Scan for the cell matching the given text and deliver its (x, y) coordinate at center. 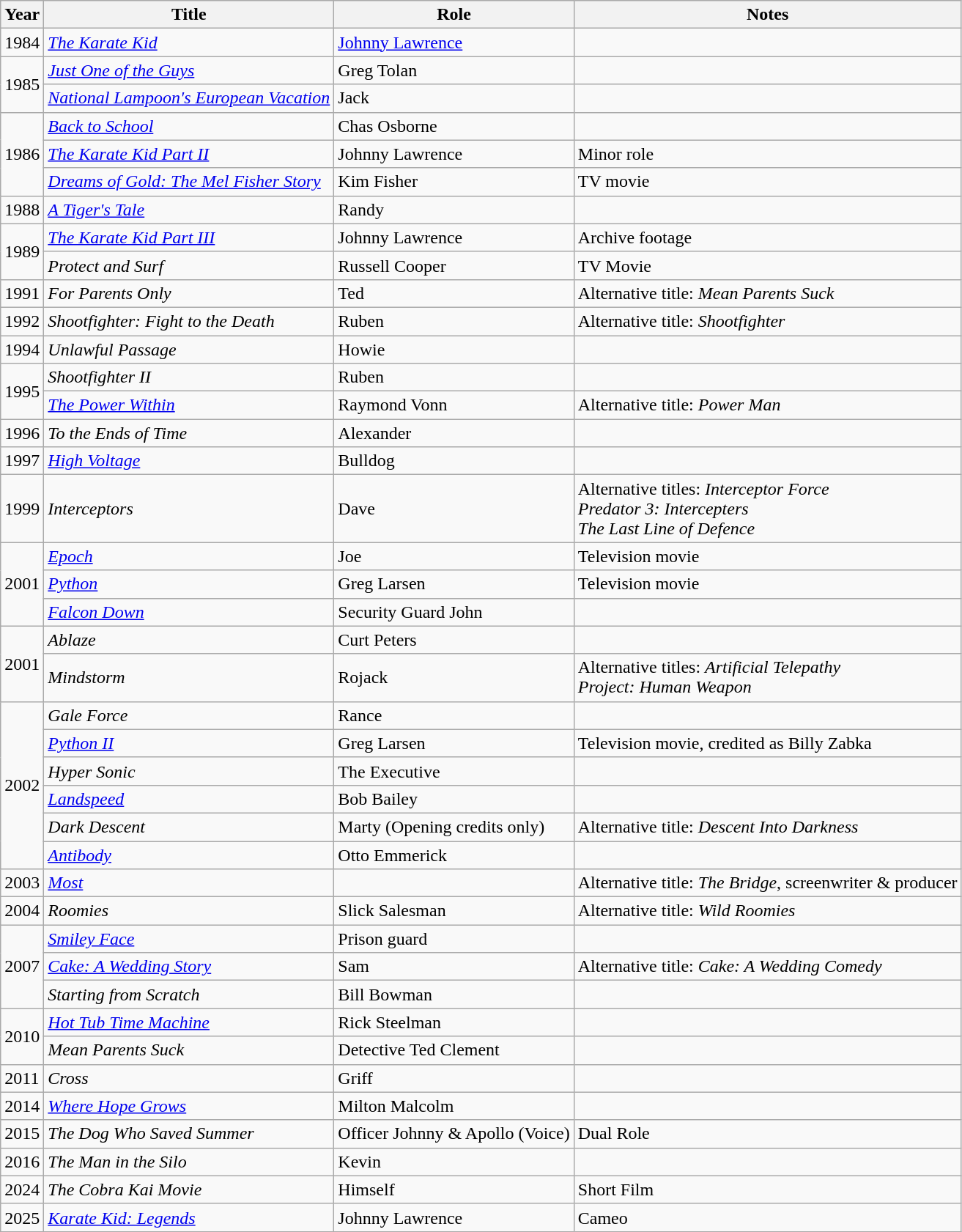
Alternative title: Mean Parents Suck (768, 293)
Griff (454, 1078)
Himself (454, 1189)
Raymond Vonn (454, 405)
The Power Within (189, 405)
Dual Role (768, 1134)
The Karate Kid Part II (189, 154)
Detective Ted Clement (454, 1050)
Greg Tolan (454, 70)
The Dog Who Saved Summer (189, 1134)
1984 (22, 43)
2024 (22, 1189)
1989 (22, 251)
Most (189, 883)
1992 (22, 321)
Cameo (768, 1217)
Milton Malcolm (454, 1106)
TV movie (768, 182)
1995 (22, 391)
Title (189, 15)
Prison guard (454, 939)
Ablaze (189, 640)
Mean Parents Suck (189, 1050)
Russell Cooper (454, 265)
Back to School (189, 126)
2003 (22, 883)
Gale Force (189, 715)
Archive footage (768, 237)
Marty (Opening credits only) (454, 827)
Rick Steelman (454, 1022)
The Executive (454, 771)
Rojack (454, 677)
1994 (22, 350)
Otto Emmerick (454, 855)
Starting from Scratch (189, 995)
Alternative title: Wild Roomies (768, 911)
Where Hope Grows (189, 1106)
Falcon Down (189, 612)
Shootfighter: Fight to the Death (189, 321)
2015 (22, 1134)
Randy (454, 210)
Dark Descent (189, 827)
Unlawful Passage (189, 350)
Alternative title: Power Man (768, 405)
2011 (22, 1078)
The Karate Kid Part III (189, 237)
Roomies (189, 911)
Security Guard John (454, 612)
Cake: A Wedding Story (189, 967)
Curt Peters (454, 640)
1991 (22, 293)
The Cobra Kai Movie (189, 1189)
Alternative title: Descent Into Darkness (768, 827)
Karate Kid: Legends (189, 1217)
Sam (454, 967)
To the Ends of Time (189, 433)
Alternative title: The Bridge, screenwriter & producer (768, 883)
Alternative title: Cake: A Wedding Comedy (768, 967)
Bulldog (454, 461)
Alternative titles: Artificial TelepathyProject: Human Weapon (768, 677)
Alexander (454, 433)
The Karate Kid (189, 43)
Notes (768, 15)
Landspeed (189, 799)
Alternative title: Shootfighter (768, 321)
Chas Osborne (454, 126)
1996 (22, 433)
Jack (454, 98)
Dave (454, 509)
Kevin (454, 1162)
TV Movie (768, 265)
Minor role (768, 154)
1997 (22, 461)
2025 (22, 1217)
Just One of the Guys (189, 70)
Python II (189, 743)
Rance (454, 715)
Python (189, 584)
High Voltage (189, 461)
Television movie, credited as Billy Zabka (768, 743)
Howie (454, 350)
Bob Bailey (454, 799)
Antibody (189, 855)
1986 (22, 154)
Bill Bowman (454, 995)
Smiley Face (189, 939)
2014 (22, 1106)
The Man in the Silo (189, 1162)
Hyper Sonic (189, 771)
Interceptors (189, 509)
Protect and Surf (189, 265)
2007 (22, 967)
Hot Tub Time Machine (189, 1022)
2016 (22, 1162)
A Tiger's Tale (189, 210)
1988 (22, 210)
Alternative titles: Interceptor ForcePredator 3: InterceptersThe Last Line of Defence (768, 509)
Joe (454, 556)
Shootfighter II (189, 377)
For Parents Only (189, 293)
Cross (189, 1078)
Slick Salesman (454, 911)
2002 (22, 785)
Short Film (768, 1189)
Officer Johnny & Apollo (Voice) (454, 1134)
Mindstorm (189, 677)
2004 (22, 911)
Year (22, 15)
Kim Fisher (454, 182)
National Lampoon's European Vacation (189, 98)
2010 (22, 1036)
Epoch (189, 556)
Ted (454, 293)
1985 (22, 84)
1999 (22, 509)
Role (454, 15)
Dreams of Gold: The Mel Fisher Story (189, 182)
